From the cell containing the given text, extract its center point as [X, Y] coordinate. 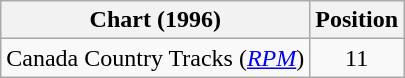
11 [357, 58]
Position [357, 20]
Canada Country Tracks (RPM) [156, 58]
Chart (1996) [156, 20]
